Output the (x, y) coordinate of the center of the cell containing the given text.  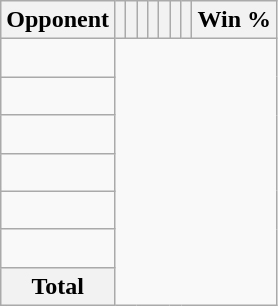
Total (58, 286)
Opponent (58, 20)
Win % (234, 20)
